Detect which cell encompasses the target text, then output its (x, y) center coordinate. 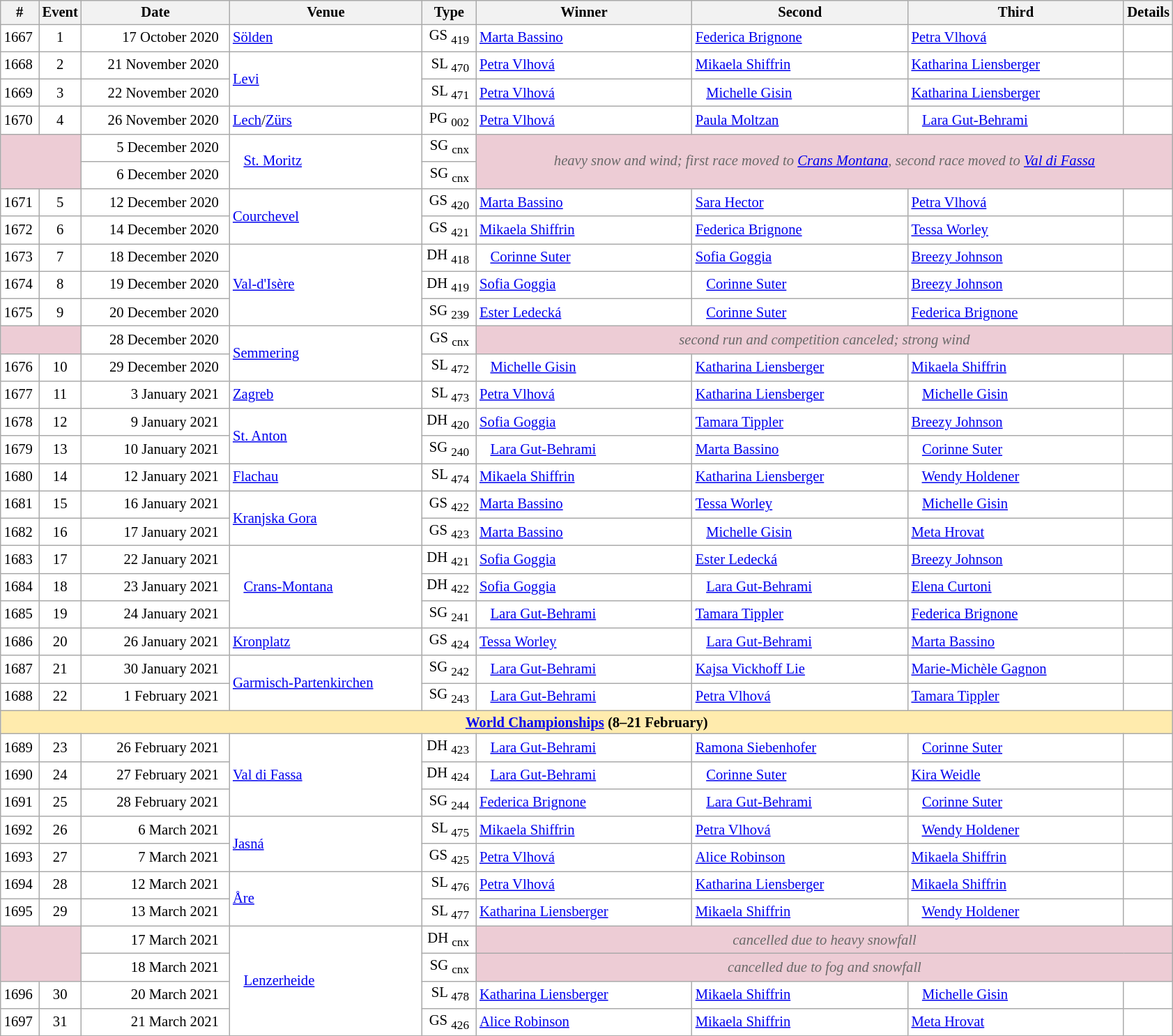
DH 421 (449, 559)
1683 (20, 559)
9 January 2021 (155, 422)
18 (60, 587)
Lech/Zürs (326, 120)
13 March 2021 (155, 912)
cancelled due to fog and snowfall (825, 966)
13 (60, 449)
DH 423 (449, 747)
7 March 2021 (155, 858)
1696 (20, 994)
Kranjska Gora (326, 519)
SG 240 (449, 449)
1697 (20, 1022)
1686 (20, 641)
GS 422 (449, 505)
St. Anton (326, 436)
1693 (20, 858)
15 (60, 505)
27 February 2021 (155, 775)
Val di Fassa (326, 775)
21 November 2020 (155, 66)
1679 (20, 449)
DH 424 (449, 775)
SL 476 (449, 884)
23 (60, 747)
1676 (20, 367)
1669 (20, 92)
16 January 2021 (155, 505)
6 (60, 230)
12 (60, 422)
9 (60, 312)
14 (60, 477)
1668 (20, 66)
Kronplatz (326, 641)
31 (60, 1022)
19 (60, 614)
# (20, 12)
1678 (20, 422)
Ramona Siebenhofer (800, 747)
SG 239 (449, 312)
Garmisch-Partenkirchen (326, 683)
SG 243 (449, 696)
1667 (20, 38)
6 March 2021 (155, 830)
1673 (20, 257)
Date (155, 12)
26 February 2021 (155, 747)
23 January 2021 (155, 587)
6 December 2020 (155, 174)
Second (800, 12)
DH 420 (449, 422)
1687 (20, 669)
5 December 2020 (155, 148)
17 January 2021 (155, 531)
GS 425 (449, 858)
SL 475 (449, 830)
1684 (20, 587)
Details (1149, 12)
SL 478 (449, 994)
4 (60, 120)
Zagreb (326, 395)
29 (60, 912)
SL 470 (449, 66)
GS 419 (449, 38)
26 January 2021 (155, 641)
1671 (20, 202)
10 January 2021 (155, 449)
Courchevel (326, 216)
Semmering (326, 353)
Winner (584, 12)
Åre (326, 898)
7 (60, 257)
1672 (20, 230)
24 (60, 775)
19 December 2020 (155, 284)
1674 (20, 284)
20 December 2020 (155, 312)
SG 244 (449, 802)
cancelled due to heavy snowfall (825, 940)
SL 471 (449, 92)
17 (60, 559)
1694 (20, 884)
10 (60, 367)
27 (60, 858)
17 October 2020 (155, 38)
GS 424 (449, 641)
1677 (20, 395)
5 (60, 202)
Kajsa Vickhoff Lie (800, 669)
26 November 2020 (155, 120)
Sölden (326, 38)
1690 (20, 775)
1675 (20, 312)
12 March 2021 (155, 884)
Venue (326, 12)
1695 (20, 912)
18 March 2021 (155, 966)
28 (60, 884)
12 January 2021 (155, 477)
PG 002 (449, 120)
second run and competition canceled; strong wind (825, 339)
1 February 2021 (155, 696)
26 (60, 830)
GS 421 (449, 230)
1670 (20, 120)
2 (60, 66)
1685 (20, 614)
Event (60, 12)
28 December 2020 (155, 339)
3 January 2021 (155, 395)
21 March 2021 (155, 1022)
25 (60, 802)
Kira Weidle (1016, 775)
Levi (326, 79)
29 December 2020 (155, 367)
GS 420 (449, 202)
SG 242 (449, 669)
DH 422 (449, 587)
SG 241 (449, 614)
SL 473 (449, 395)
1689 (20, 747)
SL 472 (449, 367)
28 February 2021 (155, 802)
16 (60, 531)
30 January 2021 (155, 669)
30 (60, 994)
20 (60, 641)
heavy snow and wind; first race moved to Crans Montana, second race moved to Val di Fassa (825, 162)
11 (60, 395)
Lenzerheide (326, 981)
SL 477 (449, 912)
Type (449, 12)
1688 (20, 696)
Flachau (326, 477)
24 January 2021 (155, 614)
St. Moritz (326, 162)
1680 (20, 477)
1692 (20, 830)
GS 426 (449, 1022)
3 (60, 92)
18 December 2020 (155, 257)
Sara Hector (800, 202)
Paula Moltzan (800, 120)
1 (60, 38)
21 (60, 669)
DH 418 (449, 257)
Jasná (326, 844)
World Championships (8–21 February) (587, 722)
Crans-Montana (326, 586)
22 (60, 696)
DH cnx (449, 940)
17 March 2021 (155, 940)
1681 (20, 505)
22 November 2020 (155, 92)
DH 419 (449, 284)
Elena Curtoni (1016, 587)
14 December 2020 (155, 230)
Third (1016, 12)
1691 (20, 802)
22 January 2021 (155, 559)
Val-d'Isère (326, 284)
8 (60, 284)
GS 423 (449, 531)
1682 (20, 531)
GS cnx (449, 339)
SL 474 (449, 477)
12 December 2020 (155, 202)
20 March 2021 (155, 994)
Marie-Michèle Gagnon (1016, 669)
